Search for the cell housing the specified text and yield its [x, y] center coordinate. 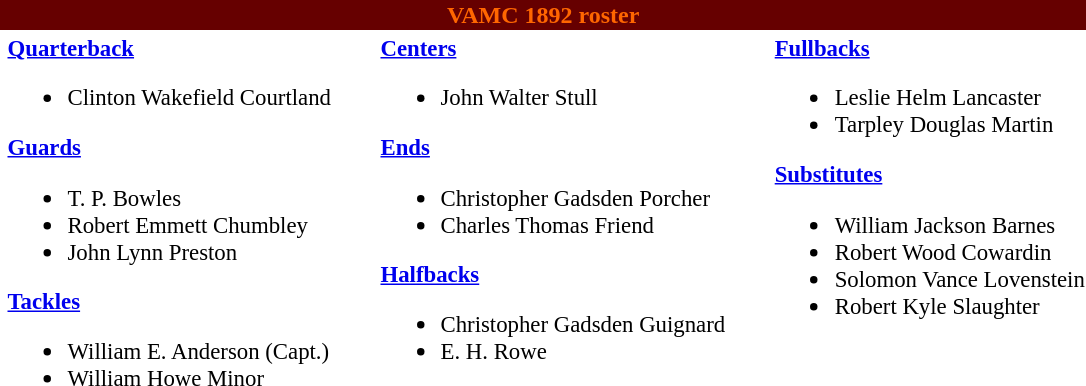
VAMC 1892 roster [543, 15]
